Find where the given text appears and provide that cell's center as [X, Y] coordinate. 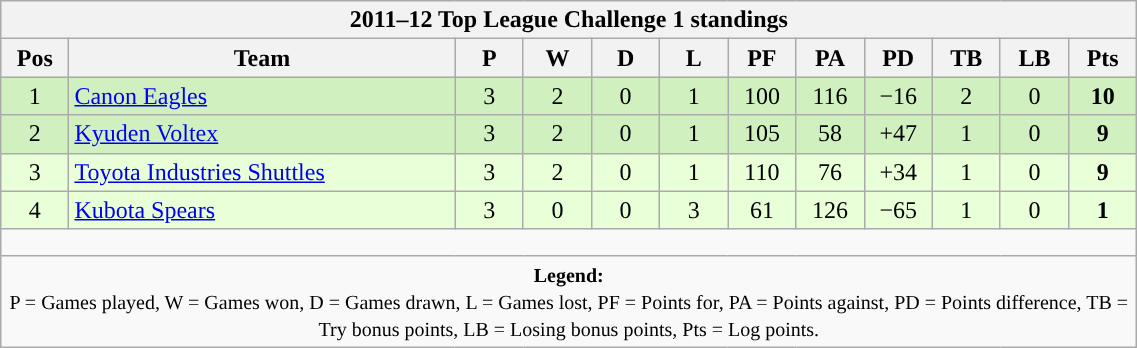
−65 [898, 210]
126 [830, 210]
2011–12 Top League Challenge 1 standings [569, 20]
110 [762, 172]
Pts [1103, 58]
D [625, 58]
Kubota Spears [262, 210]
L [694, 58]
TB [966, 58]
116 [830, 96]
4 [35, 210]
+34 [898, 172]
PF [762, 58]
P [489, 58]
Pos [35, 58]
10 [1103, 96]
PA [830, 58]
Toyota Industries Shuttles [262, 172]
58 [830, 134]
61 [762, 210]
W [557, 58]
Canon Eagles [262, 96]
LB [1034, 58]
105 [762, 134]
+47 [898, 134]
100 [762, 96]
Kyuden Voltex [262, 134]
−16 [898, 96]
Team [262, 58]
PD [898, 58]
76 [830, 172]
